Detect which cell encompasses the target text, then output its (X, Y) center coordinate. 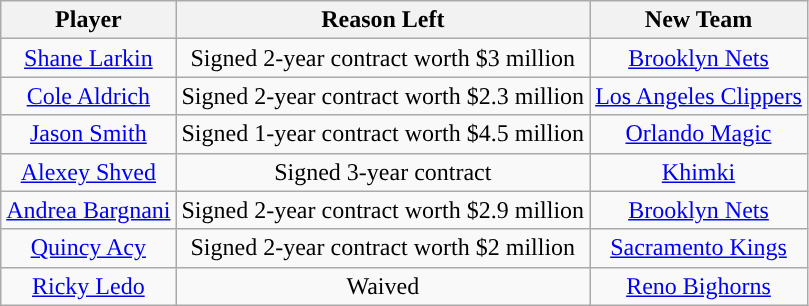
Los Angeles Clippers (699, 96)
New Team (699, 20)
Signed 2-year contract worth $2 million (383, 248)
Khimki (699, 172)
Reason Left (383, 20)
Orlando Magic (699, 134)
Shane Larkin (88, 58)
Andrea Bargnani (88, 210)
Alexey Shved (88, 172)
Signed 1-year contract worth $4.5 million (383, 134)
Jason Smith (88, 134)
Player (88, 20)
Signed 2-year contract worth $2.3 million (383, 96)
Sacramento Kings (699, 248)
Ricky Ledo (88, 286)
Cole Aldrich (88, 96)
Waived (383, 286)
Signed 2-year contract worth $3 million (383, 58)
Signed 2-year contract worth $2.9 million (383, 210)
Reno Bighorns (699, 286)
Quincy Acy (88, 248)
Signed 3-year contract (383, 172)
